Locate the cell with the specified text and output its [X, Y] center coordinate. 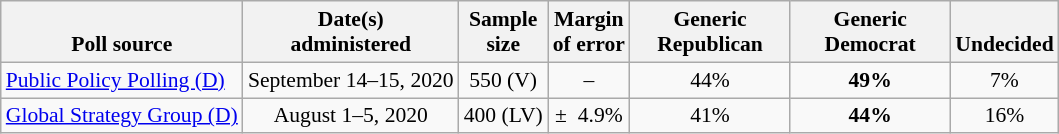
16% [1004, 116]
Public Policy Polling (D) [122, 80]
7% [1004, 80]
49% [870, 80]
Global Strategy Group (D) [122, 116]
550 (V) [504, 80]
August 1–5, 2020 [351, 116]
GenericRepublican [710, 32]
41% [710, 116]
± 4.9% [589, 116]
Undecided [1004, 32]
400 (LV) [504, 116]
Date(s)administered [351, 32]
Poll source [122, 32]
– [589, 80]
GenericDemocrat [870, 32]
Marginof error [589, 32]
Samplesize [504, 32]
September 14–15, 2020 [351, 80]
